For the text-containing cell, return its midpoint in (X, Y) coordinate format. 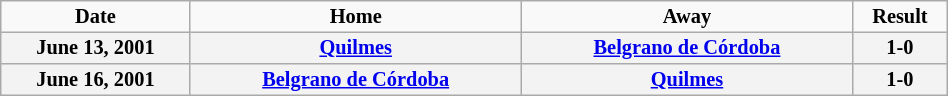
Away (686, 17)
Home (356, 17)
Result (900, 17)
June 13, 2001 (96, 48)
June 16, 2001 (96, 80)
Date (96, 17)
